Determine the (X, Y) coordinate at the center of the cell enclosing the given text.  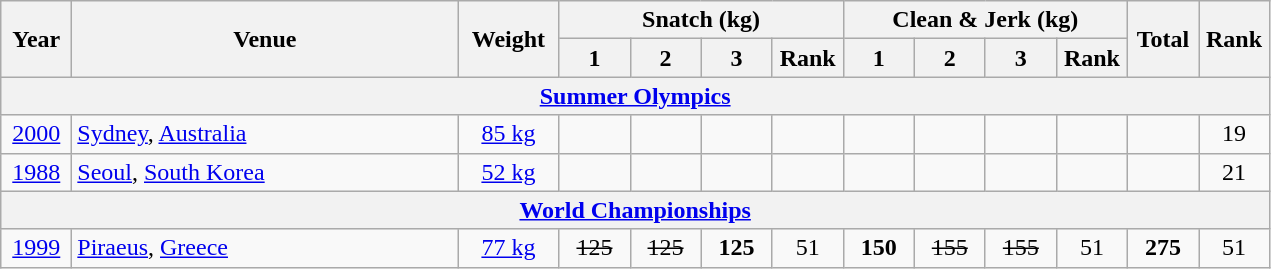
85 kg (508, 134)
Clean & Jerk (kg) (985, 20)
1988 (36, 172)
Piraeus, Greece (265, 248)
Summer Olympics (636, 96)
Seoul, South Korea (265, 172)
150 (878, 248)
Sydney, Australia (265, 134)
World Championships (636, 210)
52 kg (508, 172)
19 (1234, 134)
Venue (265, 39)
1999 (36, 248)
Weight (508, 39)
275 (1162, 248)
21 (1234, 172)
Total (1162, 39)
77 kg (508, 248)
Snatch (kg) (701, 20)
2000 (36, 134)
Year (36, 39)
